Identify which cell holds the provided text, then report its [x, y] central coordinate. 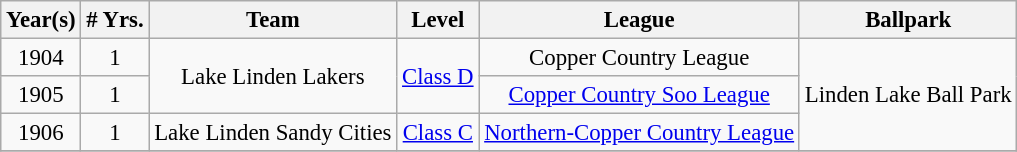
# Yrs. [115, 20]
Class C [438, 133]
1906 [41, 133]
Class D [438, 76]
Linden Lake Ball Park [908, 96]
Level [438, 20]
Year(s) [41, 20]
Northern-Copper Country League [640, 133]
Team [273, 20]
Lake Linden Lakers [273, 76]
Copper Country League [640, 58]
Ballpark [908, 20]
1905 [41, 95]
1904 [41, 58]
Copper Country Soo League [640, 95]
Lake Linden Sandy Cities [273, 133]
League [640, 20]
